Pinpoint the cell where the given text exists, returning its [X, Y] midpoint coordinate. 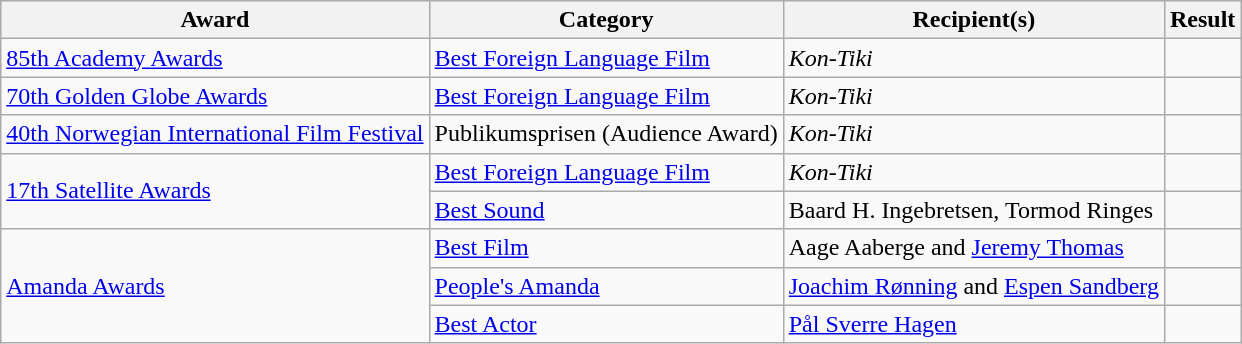
Aage Aaberge and Jeremy Thomas [974, 248]
85th Academy Awards [215, 58]
Best Film [606, 248]
Best Sound [606, 210]
Baard H. Ingebretsen, Tormod Ringes [974, 210]
Category [606, 20]
Award [215, 20]
70th Golden Globe Awards [215, 96]
Pål Sverre Hagen [974, 324]
Amanda Awards [215, 286]
Result [1202, 20]
People's Amanda [606, 286]
Publikumsprisen (Audience Award) [606, 134]
Best Actor [606, 324]
40th Norwegian International Film Festival [215, 134]
17th Satellite Awards [215, 191]
Recipient(s) [974, 20]
Joachim Rønning and Espen Sandberg [974, 286]
